Return [x, y] of the center of cell containing provided text 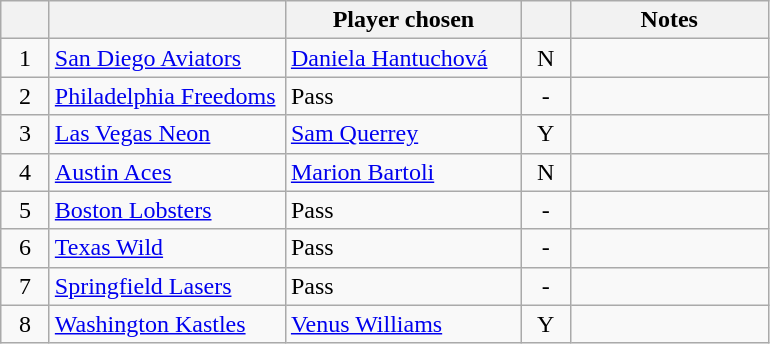
7 [26, 286]
Notes [670, 20]
3 [26, 134]
Marion Bartoli [403, 172]
Philadelphia Freedoms [167, 96]
Las Vegas Neon [167, 134]
Sam Querrey [403, 134]
Springfield Lasers [167, 286]
Boston Lobsters [167, 210]
5 [26, 210]
Venus Williams [403, 324]
Player chosen [403, 20]
2 [26, 96]
4 [26, 172]
Daniela Hantuchová [403, 58]
Washington Kastles [167, 324]
Austin Aces [167, 172]
1 [26, 58]
Texas Wild [167, 248]
6 [26, 248]
San Diego Aviators [167, 58]
8 [26, 324]
